Output the [X, Y] coordinate of the center of the cell containing the given text.  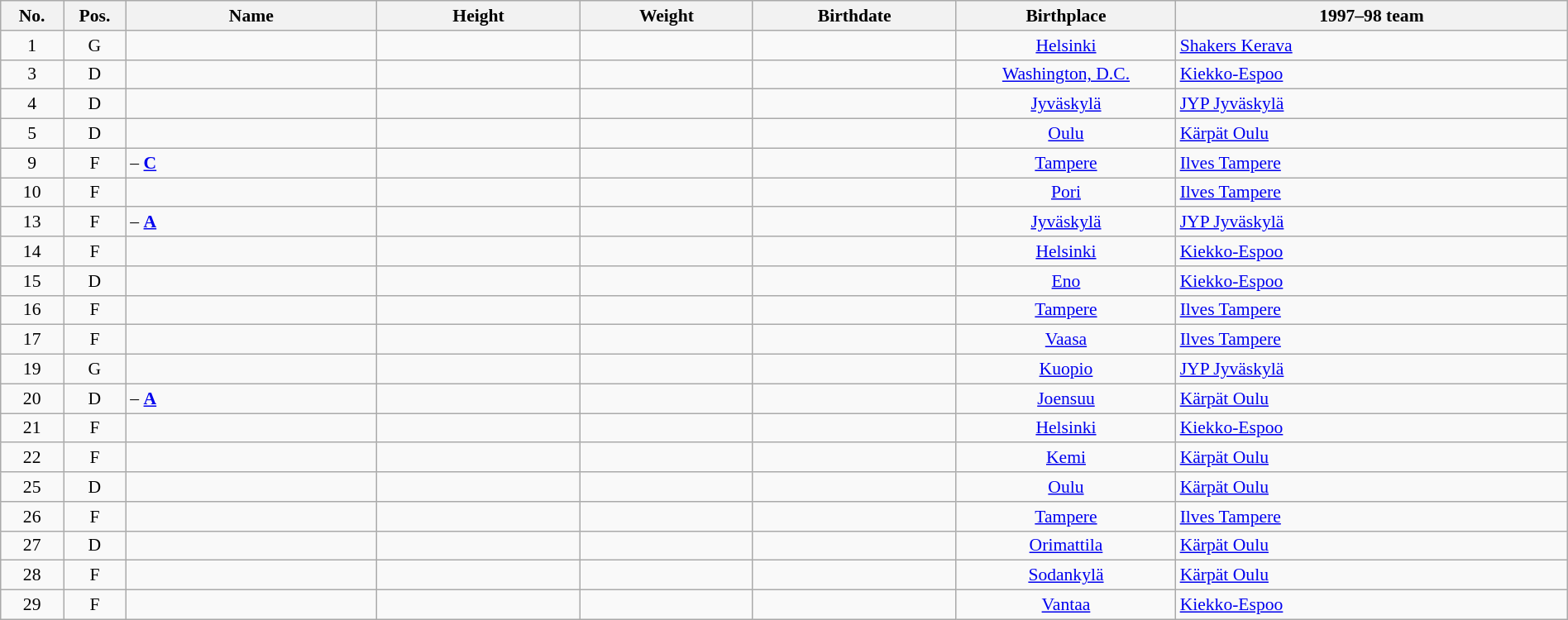
21 [32, 428]
Vaasa [1065, 340]
3 [32, 74]
28 [32, 575]
Birthplace [1065, 16]
Kuopio [1065, 370]
19 [32, 370]
4 [32, 104]
13 [32, 222]
Washington, D.C. [1065, 74]
25 [32, 487]
Weight [667, 16]
Vantaa [1065, 605]
1 [32, 45]
15 [32, 281]
26 [32, 517]
1997–98 team [1372, 16]
No. [32, 16]
Pos. [95, 16]
20 [32, 398]
Sodankylä [1065, 575]
Name [251, 16]
16 [32, 310]
Orimattila [1065, 546]
Joensuu [1065, 398]
27 [32, 546]
10 [32, 193]
22 [32, 458]
Birthdate [854, 16]
17 [32, 340]
9 [32, 163]
29 [32, 605]
Eno [1065, 281]
Height [478, 16]
– C [251, 163]
Shakers Kerava [1372, 45]
Kemi [1065, 458]
Pori [1065, 193]
14 [32, 251]
5 [32, 134]
